Identify which cell holds the provided text, then report its (X, Y) central coordinate. 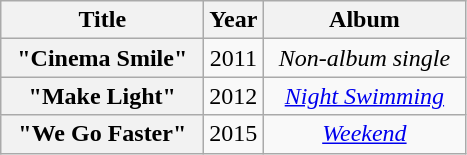
2015 (234, 134)
"We Go Faster" (102, 134)
Non-album single (364, 58)
2011 (234, 58)
"Cinema Smile" (102, 58)
"Make Light" (102, 96)
Title (102, 20)
Album (364, 20)
2012 (234, 96)
Year (234, 20)
Weekend (364, 134)
Night Swimming (364, 96)
